Output the [x, y] coordinate of the center of the cell containing the given text.  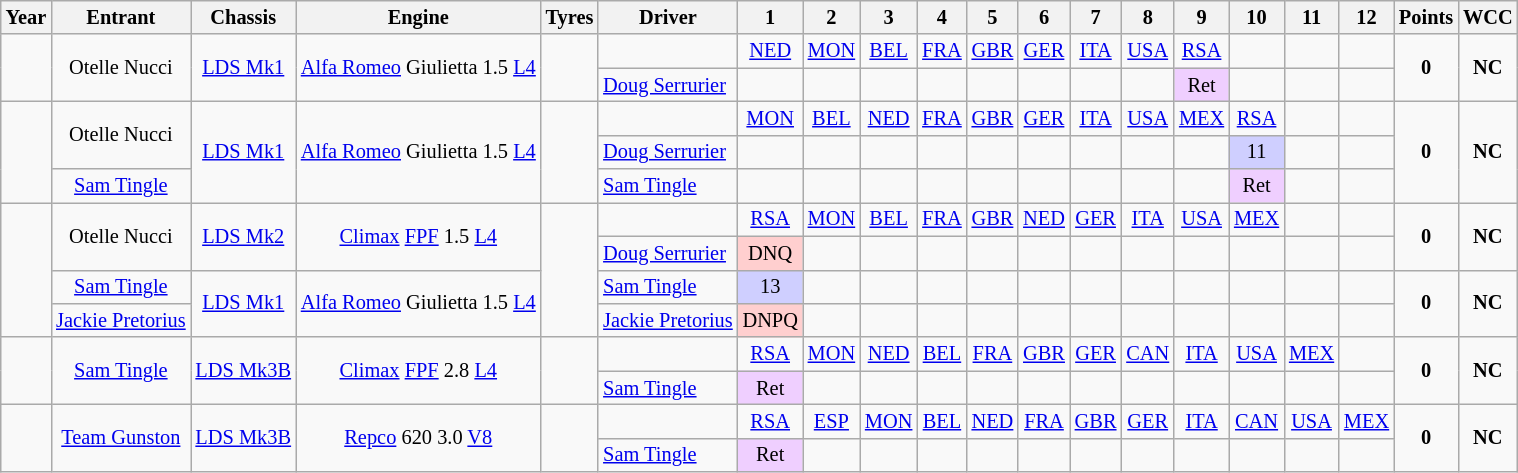
12 [1366, 17]
LDS Mk2 [244, 236]
DNQ [770, 253]
WCC [1488, 17]
9 [1202, 17]
DNPQ [770, 320]
Team Gunston [120, 438]
Engine [418, 17]
ESP [832, 421]
Tyres [570, 17]
4 [942, 17]
13 [770, 287]
2 [832, 17]
Year [26, 17]
6 [1044, 17]
Repco 620 3.0 V8 [418, 438]
10 [1256, 17]
Climax FPF 1.5 L4 [418, 236]
8 [1148, 17]
Climax FPF 2.8 L4 [418, 370]
Chassis [244, 17]
3 [888, 17]
Entrant [120, 17]
Driver [668, 17]
7 [1096, 17]
5 [993, 17]
1 [770, 17]
Points [1426, 17]
